From the cell containing the given text, extract its center point as (X, Y) coordinate. 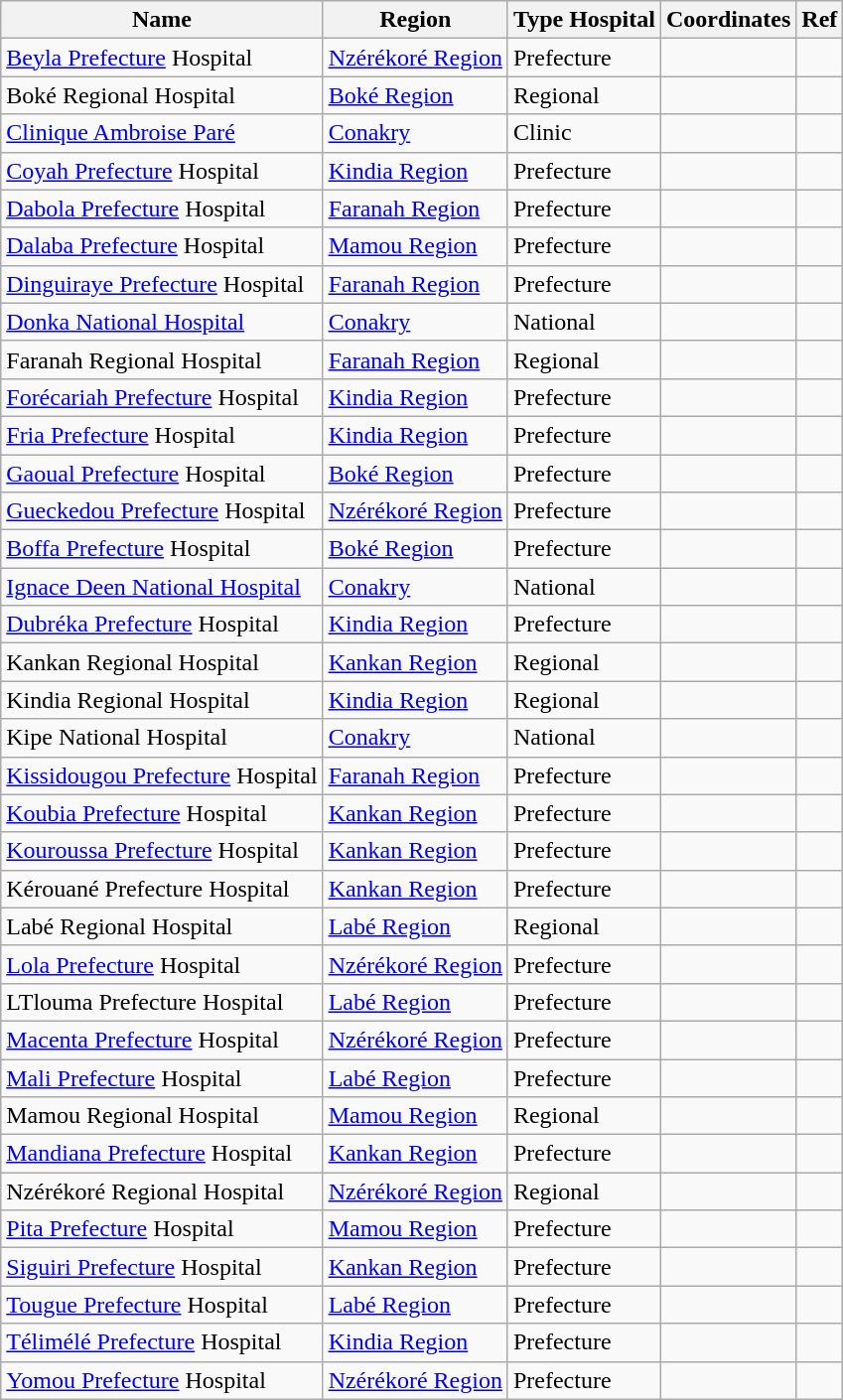
Yomou Prefecture Hospital (162, 1380)
Fria Prefecture Hospital (162, 435)
Clinic (584, 133)
Gueckedou Prefecture Hospital (162, 511)
Kankan Regional Hospital (162, 662)
LTlouma Prefecture Hospital (162, 1002)
Forécariah Prefecture Hospital (162, 397)
Faranah Regional Hospital (162, 359)
Mandiana Prefecture Hospital (162, 1154)
Nzérékoré Regional Hospital (162, 1191)
Name (162, 20)
Donka National Hospital (162, 322)
Dalaba Prefecture Hospital (162, 246)
Koubia Prefecture Hospital (162, 813)
Pita Prefecture Hospital (162, 1229)
Gaoual Prefecture Hospital (162, 474)
Kissidougou Prefecture Hospital (162, 775)
Lola Prefecture Hospital (162, 964)
Kouroussa Prefecture Hospital (162, 851)
Boké Regional Hospital (162, 95)
Boffa Prefecture Hospital (162, 549)
Beyla Prefecture Hospital (162, 58)
Kipe National Hospital (162, 738)
Dubréka Prefecture Hospital (162, 625)
Labé Regional Hospital (162, 926)
Siguiri Prefecture Hospital (162, 1267)
Coyah Prefecture Hospital (162, 171)
Region (415, 20)
Kérouané Prefecture Hospital (162, 889)
Type Hospital (584, 20)
Mamou Regional Hospital (162, 1116)
Coordinates (728, 20)
Dinguiraye Prefecture Hospital (162, 284)
Macenta Prefecture Hospital (162, 1040)
Dabola Prefecture Hospital (162, 209)
Télimélé Prefecture Hospital (162, 1342)
Ignace Deen National Hospital (162, 587)
Mali Prefecture Hospital (162, 1077)
Tougue Prefecture Hospital (162, 1305)
Clinique Ambroise Paré (162, 133)
Kindia Regional Hospital (162, 700)
Ref (820, 20)
